Find where the given text appears and provide that cell's center as (x, y) coordinate. 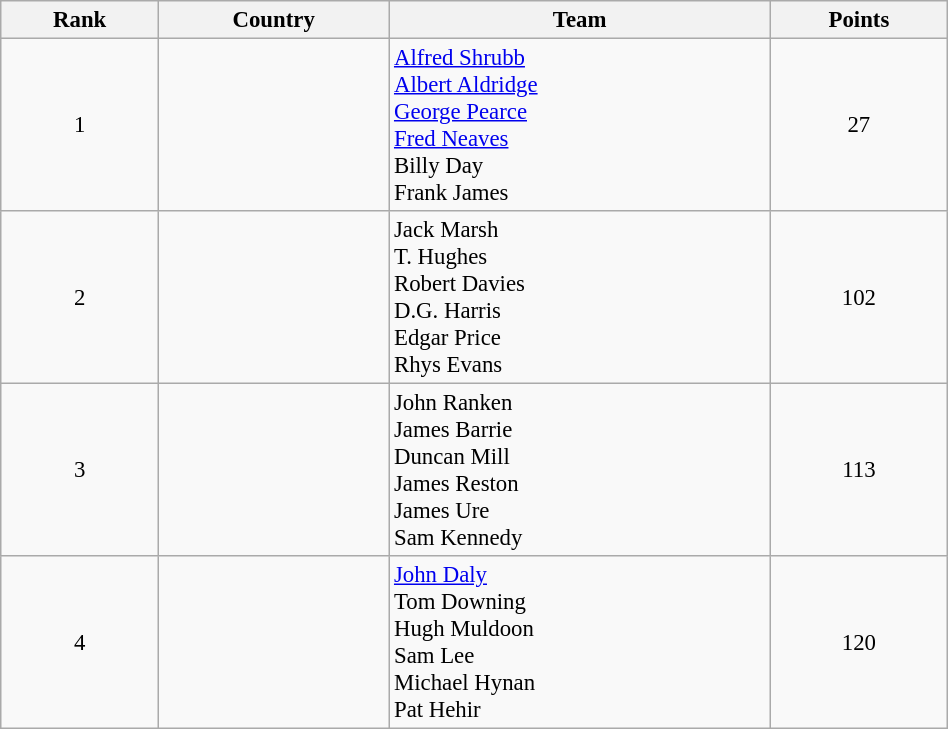
113 (860, 470)
John RankenJames BarrieDuncan MillJames RestonJames UreSam Kennedy (580, 470)
Points (860, 20)
2 (80, 298)
120 (860, 642)
27 (860, 126)
Country (274, 20)
Rank (80, 20)
102 (860, 298)
Alfred ShrubbAlbert AldridgeGeorge PearceFred NeavesBilly DayFrank James (580, 126)
John DalyTom DowningHugh MuldoonSam LeeMichael HynanPat Hehir (580, 642)
3 (80, 470)
4 (80, 642)
Jack MarshT. HughesRobert DaviesD.G. HarrisEdgar PriceRhys Evans (580, 298)
Team (580, 20)
1 (80, 126)
